For the text-containing cell, return its midpoint in [x, y] coordinate format. 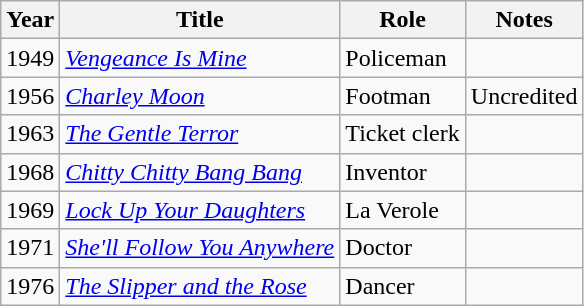
Inventor [402, 172]
Charley Moon [200, 96]
Notes [524, 20]
Dancer [402, 286]
The Gentle Terror [200, 134]
1969 [30, 210]
Ticket clerk [402, 134]
Footman [402, 96]
Vengeance Is Mine [200, 58]
1963 [30, 134]
1971 [30, 248]
Role [402, 20]
Lock Up Your Daughters [200, 210]
1956 [30, 96]
Chitty Chitty Bang Bang [200, 172]
The Slipper and the Rose [200, 286]
La Verole [402, 210]
Policeman [402, 58]
Uncredited [524, 96]
She'll Follow You Anywhere [200, 248]
Title [200, 20]
1976 [30, 286]
1949 [30, 58]
Doctor [402, 248]
1968 [30, 172]
Year [30, 20]
